Output the [X, Y] coordinate of the center of the cell containing the given text.  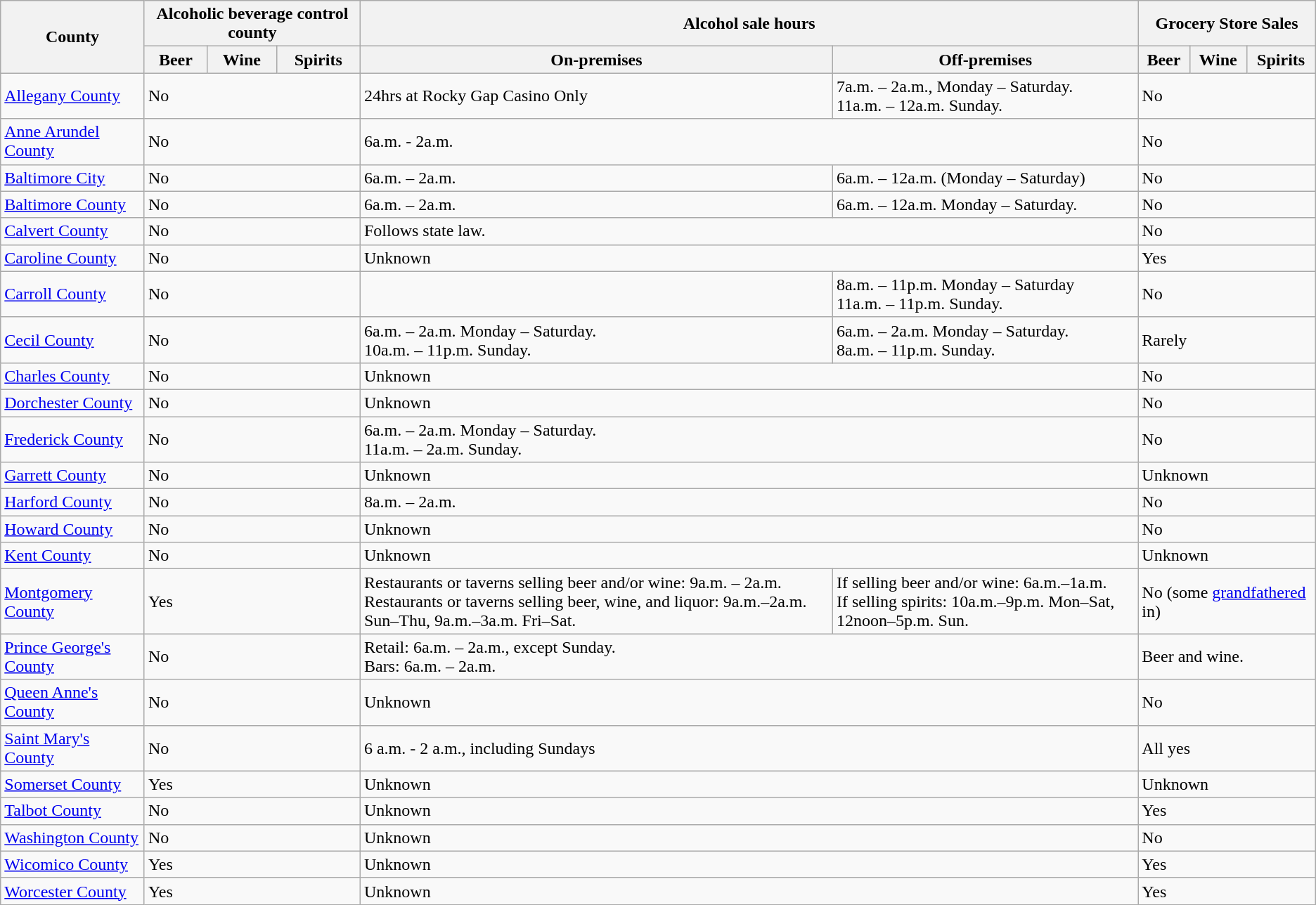
Wicomico County [73, 864]
Talbot County [73, 811]
6a.m. - 2a.m. [749, 142]
Somerset County [73, 784]
Howard County [73, 529]
6 a.m. - 2 a.m., including Sundays [749, 748]
Anne Arundel County [73, 142]
All yes [1227, 748]
Beer and wine. [1227, 656]
If selling beer and/or wine: 6a.m.–1a.m. If selling spirits: 10a.m.–9p.m. Mon–Sat, 12noon–5p.m. Sun. [985, 601]
Prince George's County [73, 656]
Baltimore County [73, 204]
6a.m. – 2a.m. Monday – Saturday. 8a.m. – 11p.m. Sunday. [985, 340]
Alcoholic beverage control county [252, 24]
24hrs at Rocky Gap Casino Only [596, 96]
Dorchester County [73, 403]
7a.m. – 2a.m., Monday – Saturday. 11a.m. – 12a.m. Sunday. [985, 96]
County [73, 37]
Caroline County [73, 258]
Worcester County [73, 891]
Saint Mary's County [73, 748]
8a.m. – 2a.m. [749, 502]
Retail: 6a.m. – 2a.m., except Sunday. Bars: 6a.m. – 2a.m. [749, 656]
Follows state law. [749, 231]
6a.m. – 12a.m. (Monday – Saturday) [985, 178]
Grocery Store Sales [1227, 24]
Baltimore City [73, 178]
Allegany County [73, 96]
Rarely [1227, 340]
Harford County [73, 502]
Off-premises [985, 60]
Carroll County [73, 294]
Alcohol sale hours [749, 24]
Calvert County [73, 231]
Montgomery County [73, 601]
6a.m. – 2a.m. Monday – Saturday. 11a.m. – 2a.m. Sunday. [749, 438]
Kent County [73, 556]
6a.m. – 12a.m. Monday – Saturday. [985, 204]
Garrett County [73, 476]
Washington County [73, 838]
No (some grandfathered in) [1227, 601]
Cecil County [73, 340]
Charles County [73, 376]
6a.m. – 2a.m. Monday – Saturday. 10a.m. – 11p.m. Sunday. [596, 340]
On-premises [596, 60]
Queen Anne's County [73, 703]
Frederick County [73, 438]
8a.m. – 11p.m. Monday – Saturday 11a.m. – 11p.m. Sunday. [985, 294]
